Capture the cell that displays the provided text and extract its (x, y) central coordinate. 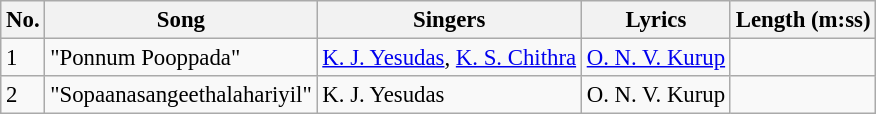
K. J. Yesudas, K. S. Chithra (449, 58)
Lyrics (656, 20)
No. (23, 20)
2 (23, 95)
K. J. Yesudas (449, 95)
"Ponnum Pooppada" (181, 58)
"Sopaanasangeethalahariyil" (181, 95)
Song (181, 20)
1 (23, 58)
Singers (449, 20)
Length (m:ss) (802, 20)
